Locate the cell with the specified text and output its [X, Y] center coordinate. 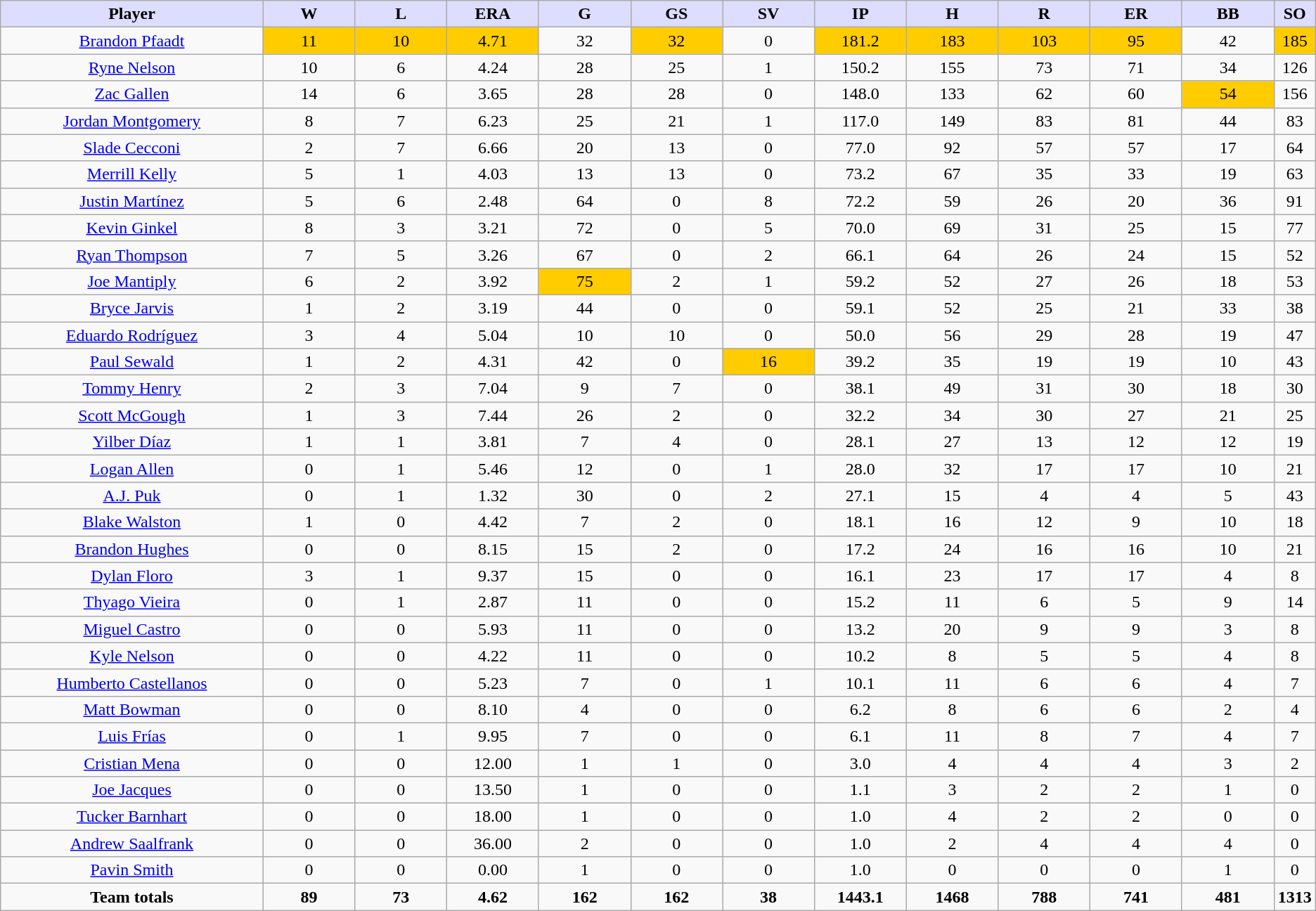
Scott McGough [132, 415]
9.37 [493, 576]
4.71 [493, 41]
126 [1295, 67]
29 [1045, 335]
50.0 [860, 335]
1468 [952, 897]
149 [952, 121]
23 [952, 576]
1.32 [493, 496]
6.1 [860, 736]
18.00 [493, 817]
Andrew Saalfrank [132, 844]
62 [1045, 94]
Ryne Nelson [132, 67]
13.2 [860, 629]
G [585, 14]
Brandon Hughes [132, 549]
R [1045, 14]
59 [952, 201]
BB [1227, 14]
Team totals [132, 897]
155 [952, 67]
185 [1295, 41]
Luis Frías [132, 736]
4.31 [493, 362]
3.26 [493, 254]
150.2 [860, 67]
77 [1295, 228]
3.0 [860, 763]
12.00 [493, 763]
Jordan Montgomery [132, 121]
L [401, 14]
H [952, 14]
81 [1136, 121]
3.81 [493, 442]
36 [1227, 201]
18.1 [860, 522]
47 [1295, 335]
95 [1136, 41]
Brandon Pfaadt [132, 41]
28.0 [860, 469]
91 [1295, 201]
2.87 [493, 602]
IP [860, 14]
1443.1 [860, 897]
92 [952, 148]
60 [1136, 94]
15.2 [860, 602]
27.1 [860, 496]
Slade Cecconi [132, 148]
Zac Gallen [132, 94]
16.1 [860, 576]
17.2 [860, 549]
Matt Bowman [132, 709]
Bryce Jarvis [132, 308]
49 [952, 389]
ER [1136, 14]
77.0 [860, 148]
10.1 [860, 683]
73.2 [860, 174]
32.2 [860, 415]
6.2 [860, 709]
39.2 [860, 362]
66.1 [860, 254]
7.44 [493, 415]
6.66 [493, 148]
4.22 [493, 656]
Humberto Castellanos [132, 683]
Merrill Kelly [132, 174]
28.1 [860, 442]
53 [1295, 281]
Justin Martínez [132, 201]
5.93 [493, 629]
SV [769, 14]
70.0 [860, 228]
741 [1136, 897]
ERA [493, 14]
156 [1295, 94]
Tucker Barnhart [132, 817]
Joe Mantiply [132, 281]
4.62 [493, 897]
59.1 [860, 308]
A.J. Puk [132, 496]
1313 [1295, 897]
SO [1295, 14]
38.1 [860, 389]
69 [952, 228]
Pavin Smith [132, 870]
Yilber Díaz [132, 442]
Logan Allen [132, 469]
54 [1227, 94]
3.19 [493, 308]
Joe Jacques [132, 790]
5.04 [493, 335]
4.42 [493, 522]
2.48 [493, 201]
3.92 [493, 281]
59.2 [860, 281]
13.50 [493, 790]
Dylan Floro [132, 576]
5.23 [493, 683]
Blake Walston [132, 522]
Kevin Ginkel [132, 228]
6.23 [493, 121]
72 [585, 228]
0.00 [493, 870]
481 [1227, 897]
56 [952, 335]
181.2 [860, 41]
1.1 [860, 790]
71 [1136, 67]
72.2 [860, 201]
103 [1045, 41]
GS [676, 14]
3.65 [493, 94]
8.10 [493, 709]
8.15 [493, 549]
4.24 [493, 67]
Thyago Vieira [132, 602]
788 [1045, 897]
183 [952, 41]
W [309, 14]
Miguel Castro [132, 629]
Tommy Henry [132, 389]
75 [585, 281]
Ryan Thompson [132, 254]
36.00 [493, 844]
Eduardo Rodríguez [132, 335]
63 [1295, 174]
Paul Sewald [132, 362]
Cristian Mena [132, 763]
4.03 [493, 174]
Player [132, 14]
7.04 [493, 389]
89 [309, 897]
Kyle Nelson [132, 656]
3.21 [493, 228]
117.0 [860, 121]
148.0 [860, 94]
10.2 [860, 656]
5.46 [493, 469]
9.95 [493, 736]
133 [952, 94]
